Capture the cell that displays the provided text and extract its [x, y] central coordinate. 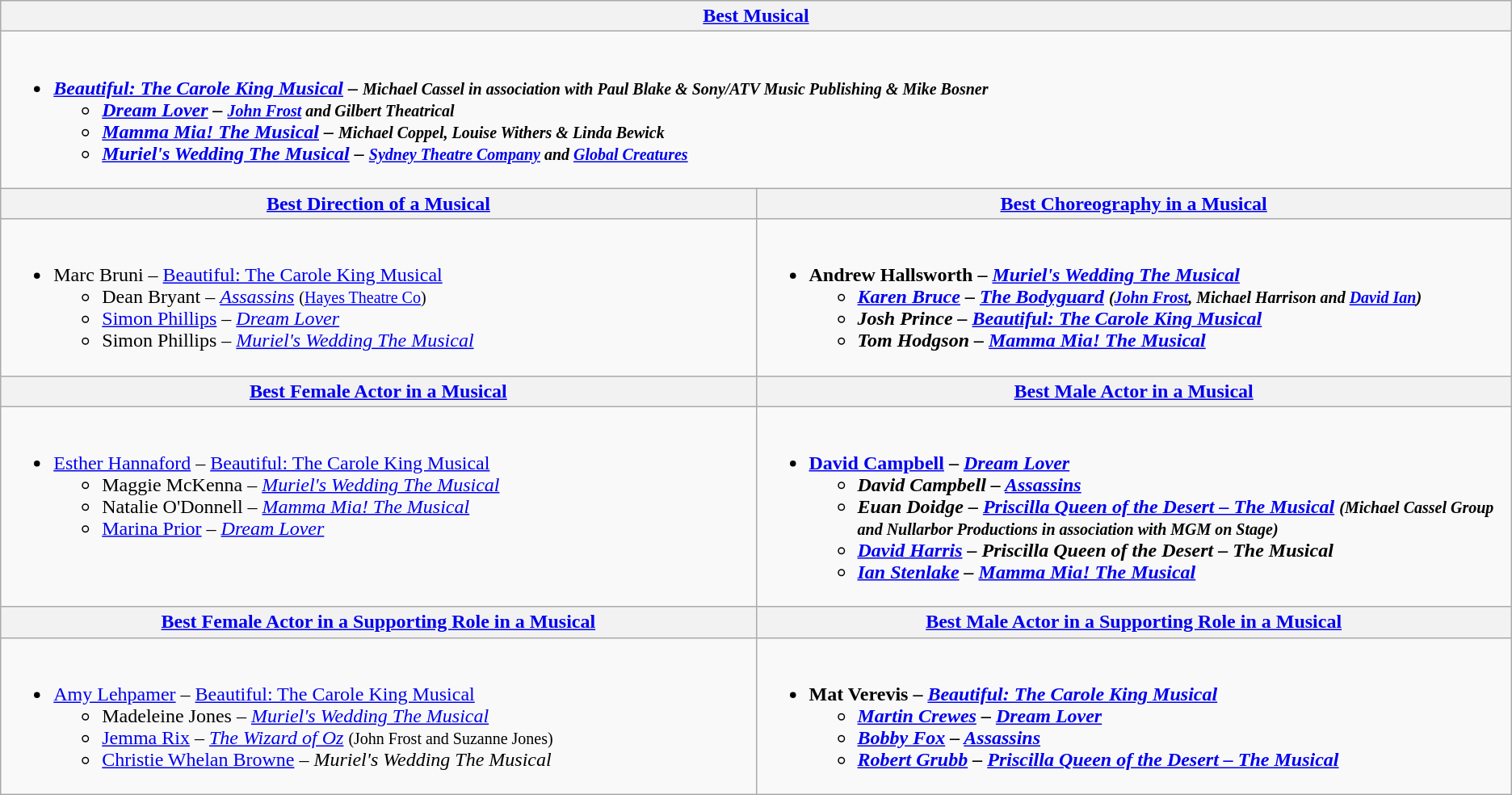
Best Direction of a Musical [378, 204]
Best Male Actor in a Musical [1134, 391]
Best Male Actor in a Supporting Role in a Musical [1134, 622]
Best Female Actor in a Musical [378, 391]
Best Choreography in a Musical [1134, 204]
Best Female Actor in a Supporting Role in a Musical [378, 622]
Best Musical [756, 16]
